Determine the [X, Y] coordinate at the center of the cell enclosing the given text.  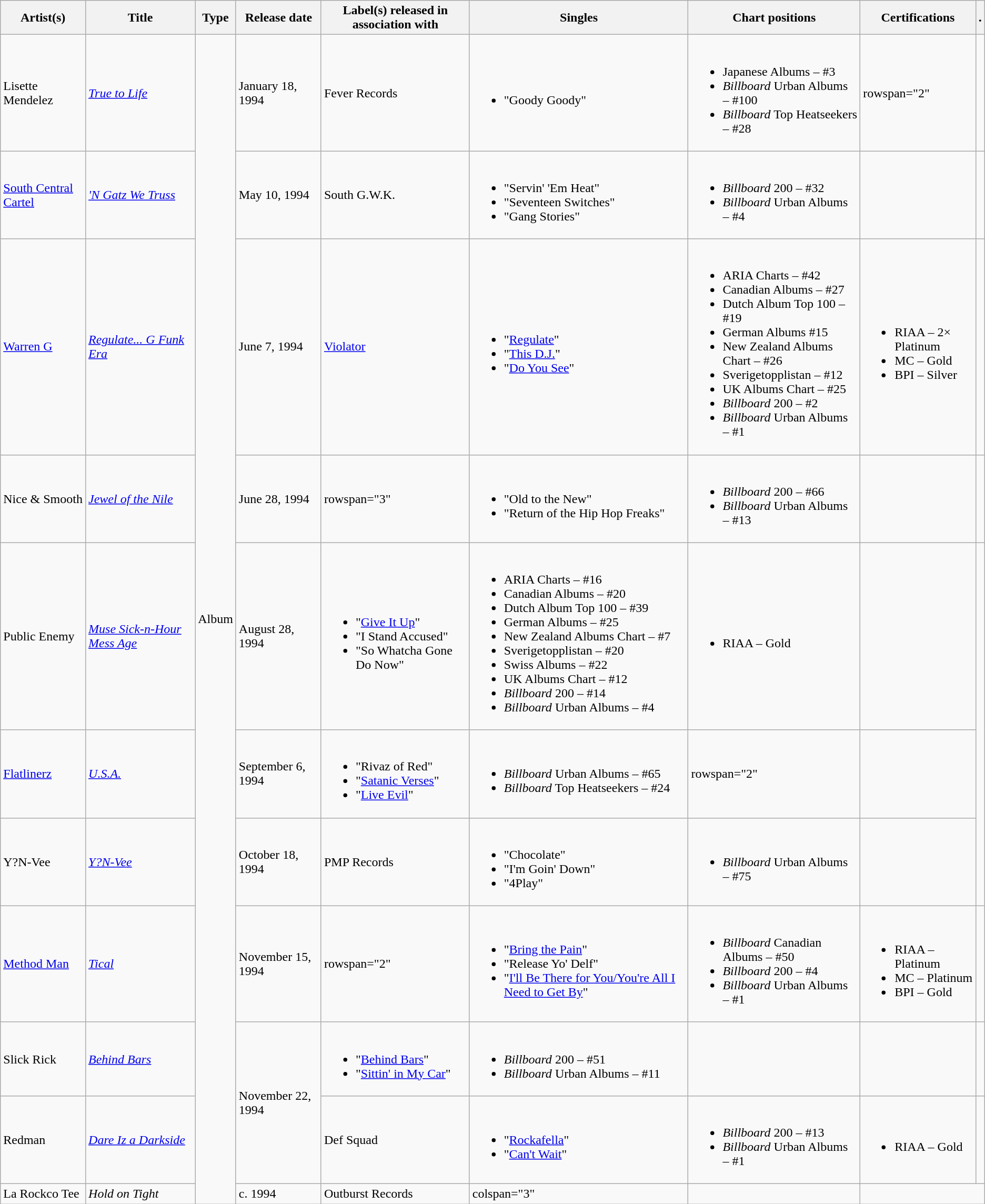
Muse Sick-n-Hour Mess Age [140, 636]
Billboard 200 – #66Billboard Urban Albums – #13 [775, 499]
Tical [140, 964]
Method Man [43, 964]
November 22, 1994 [278, 1103]
RIAA – 2× PlatinumMC – GoldBPI – Silver [918, 347]
True to Life [140, 93]
Certifications [918, 18]
"Goody Goody" [579, 93]
Album [216, 619]
Regulate... G Funk Era [140, 347]
Fever Records [395, 93]
"Regulate""This D.J.""Do You See" [579, 347]
"Behind Bars""Sittin' in My Car" [395, 1059]
Hold on Tight [140, 1193]
"Rivaz of Red""Satanic Verses""Live Evil" [395, 774]
Type [216, 18]
Billboard Canadian Albums – #50Billboard 200 – #4Billboard Urban Albums – #1 [775, 964]
Billboard Urban Albums – #65Billboard Top Heatseekers – #24 [579, 774]
Release date [278, 18]
November 15, 1994 [278, 964]
August 28, 1994 [278, 636]
September 6, 1994 [278, 774]
rowspan="3" [395, 499]
South Central Cartel [43, 195]
Japanese Albums – #3Billboard Urban Albums – #100Billboard Top Heatseekers – #28 [775, 93]
Chart positions [775, 18]
Jewel of the Nile [140, 499]
October 18, 1994 [278, 862]
Singles [579, 18]
'N Gatz We Truss [140, 195]
Dare Iz a Darkside [140, 1140]
Billboard 200 – #51Billboard Urban Albums – #11 [579, 1059]
Warren G [43, 347]
Title [140, 18]
June 7, 1994 [278, 347]
Label(s) released in association with [395, 18]
Billboard Urban Albums – #75 [775, 862]
Flatlinerz [43, 774]
c. 1994 [278, 1193]
May 10, 1994 [278, 195]
"Rockafella""Can't Wait" [579, 1140]
Violator [395, 347]
colspan="3" [579, 1193]
U.S.A. [140, 774]
"Servin' 'Em Heat""Seventeen Switches""Gang Stories" [579, 195]
Redman [43, 1140]
"Give It Up""I Stand Accused""So Whatcha Gone Do Now" [395, 636]
Public Enemy [43, 636]
June 28, 1994 [278, 499]
RIAA – PlatinumMC – PlatinumBPI – Gold [918, 964]
Billboard 200 – #13Billboard Urban Albums – #1 [775, 1140]
La Rockco Tee [43, 1193]
"Chocolate""I'm Goin' Down""4Play" [579, 862]
PMP Records [395, 862]
. [980, 18]
South G.W.K. [395, 195]
Nice & Smooth [43, 499]
Artist(s) [43, 18]
January 18, 1994 [278, 93]
Slick Rick [43, 1059]
Billboard 200 – #32Billboard Urban Albums – #4 [775, 195]
"Old to the New""Return of the Hip Hop Freaks" [579, 499]
Behind Bars [140, 1059]
Outburst Records [395, 1193]
"Bring the Pain""Release Yo' Delf""I'll Be There for You/You're All I Need to Get By" [579, 964]
Def Squad [395, 1140]
Lisette Mendelez [43, 93]
